From the cell containing the given text, extract its center point as [X, Y] coordinate. 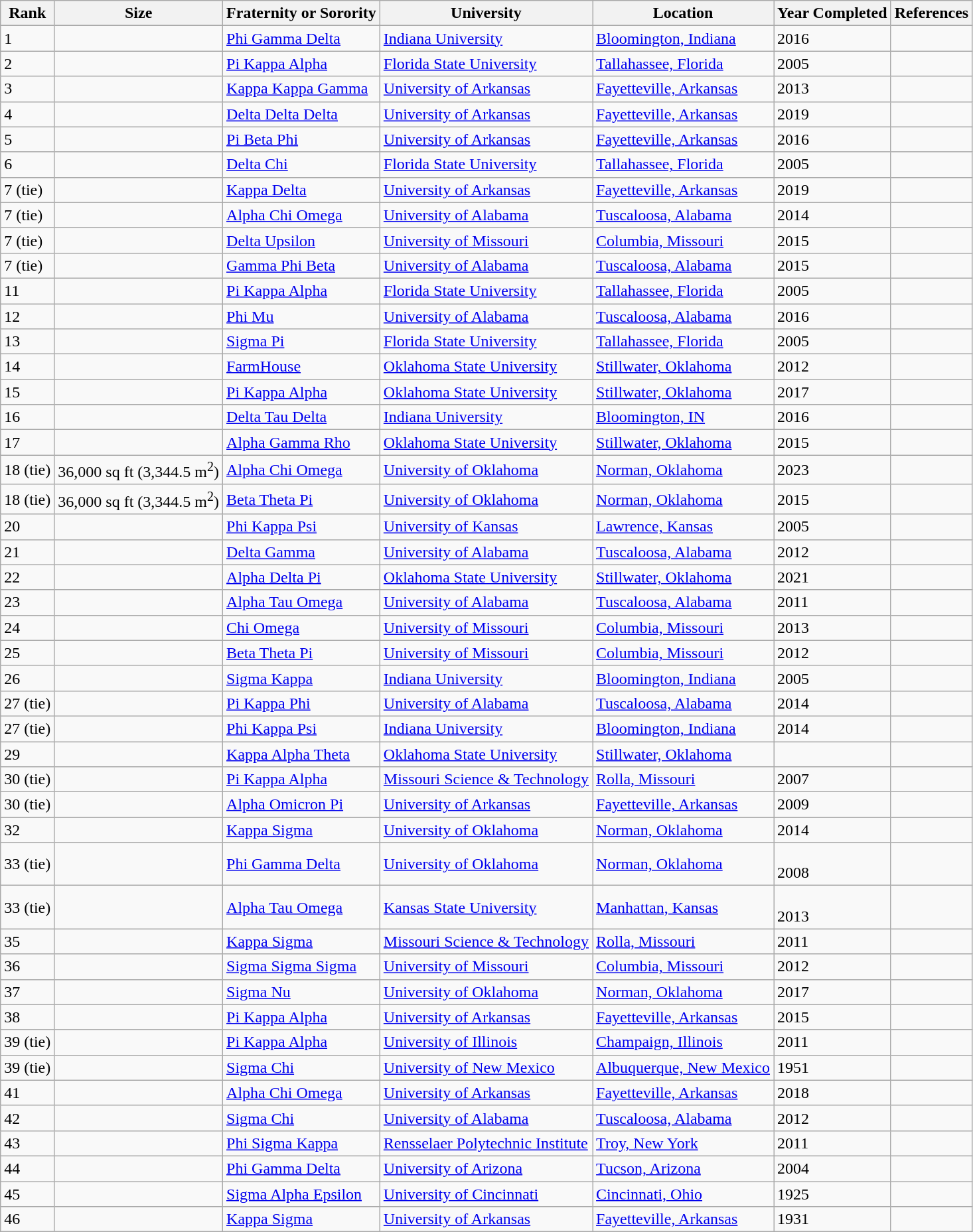
Kappa Kappa Gamma [301, 89]
University of New Mexico [486, 1067]
35 [28, 941]
43 [28, 1143]
21 [28, 552]
University of Cincinnati [486, 1194]
Cincinnati, Ohio [684, 1194]
36 [28, 967]
2023 [832, 470]
University of Kansas [486, 527]
Chi Omega [301, 628]
Kappa Alpha Theta [301, 754]
38 [28, 1017]
Tucson, Arizona [684, 1168]
1925 [832, 1194]
17 [28, 443]
2009 [832, 805]
3 [28, 89]
44 [28, 1168]
Year Completed [832, 13]
University of Illinois [486, 1042]
References [932, 13]
Delta Chi [301, 165]
Delta Tau Delta [301, 417]
FarmHouse [301, 367]
Troy, New York [684, 1143]
Gamma Phi Beta [301, 265]
Sigma Nu [301, 992]
Alpha Omicron Pi [301, 805]
2021 [832, 577]
Kansas State University [486, 908]
Kappa Delta [301, 190]
46 [28, 1219]
University of Arizona [486, 1168]
Delta Gamma [301, 552]
14 [28, 367]
Bloomington, IN [684, 417]
Manhattan, Kansas [684, 908]
15 [28, 392]
29 [28, 754]
Rensselaer Polytechnic Institute [486, 1143]
13 [28, 342]
2007 [832, 780]
University [486, 13]
37 [28, 992]
2 [28, 64]
1 [28, 38]
Pi Kappa Phi [301, 703]
Delta Delta Delta [301, 114]
5 [28, 139]
Size [139, 13]
Rank [28, 13]
2018 [832, 1093]
Phi Sigma Kappa [301, 1143]
24 [28, 628]
41 [28, 1093]
23 [28, 602]
1951 [832, 1067]
Pi Beta Phi [301, 139]
Champaign, Illinois [684, 1042]
42 [28, 1118]
12 [28, 316]
Sigma Kappa [301, 678]
2004 [832, 1168]
Alpha Delta Pi [301, 577]
Location [684, 13]
32 [28, 830]
45 [28, 1194]
22 [28, 577]
Phi Mu [301, 316]
16 [28, 417]
Delta Upsilon [301, 240]
1931 [832, 1219]
25 [28, 653]
Fraternity or Sorority [301, 13]
Lawrence, Kansas [684, 527]
Sigma Alpha Epsilon [301, 1194]
20 [28, 527]
4 [28, 114]
Albuquerque, New Mexico [684, 1067]
6 [28, 165]
Sigma Pi [301, 342]
26 [28, 678]
Alpha Gamma Rho [301, 443]
11 [28, 291]
2008 [832, 864]
Sigma Sigma Sigma [301, 967]
